Output the [X, Y] coordinate of the center of the cell containing the given text.  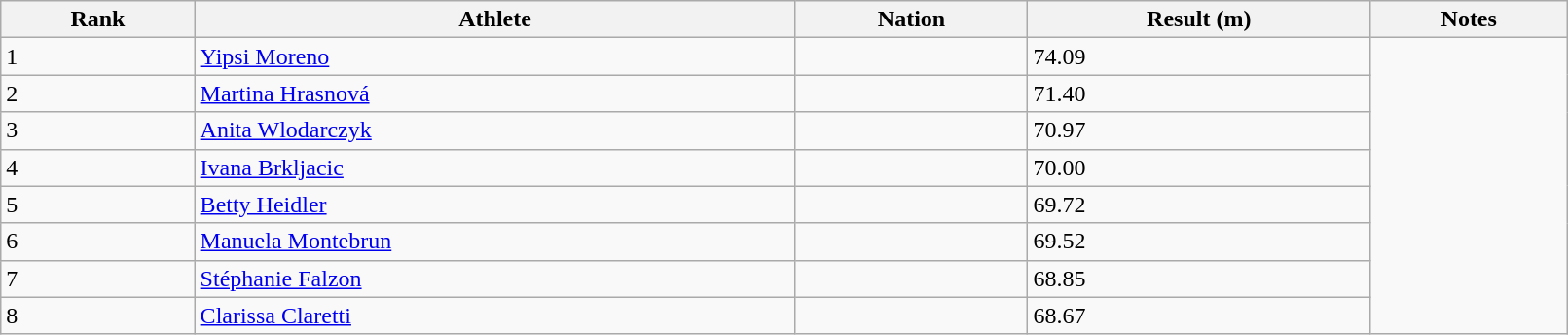
Athlete [494, 19]
2 [97, 93]
Betty Heidler [494, 205]
6 [97, 242]
71.40 [1199, 93]
70.97 [1199, 130]
70.00 [1199, 167]
69.72 [1199, 205]
5 [97, 205]
7 [97, 279]
3 [97, 130]
Notes [1470, 19]
68.67 [1199, 316]
8 [97, 316]
69.52 [1199, 242]
4 [97, 167]
74.09 [1199, 56]
Clarissa Claretti [494, 316]
Martina Hrasnová [494, 93]
Manuela Montebrun [494, 242]
Nation [911, 19]
Rank [97, 19]
Stéphanie Falzon [494, 279]
68.85 [1199, 279]
Result (m) [1199, 19]
Ivana Brkljacic [494, 167]
Anita Wlodarczyk [494, 130]
1 [97, 56]
Yipsi Moreno [494, 56]
